For the text-containing cell, return its midpoint in [X, Y] coordinate format. 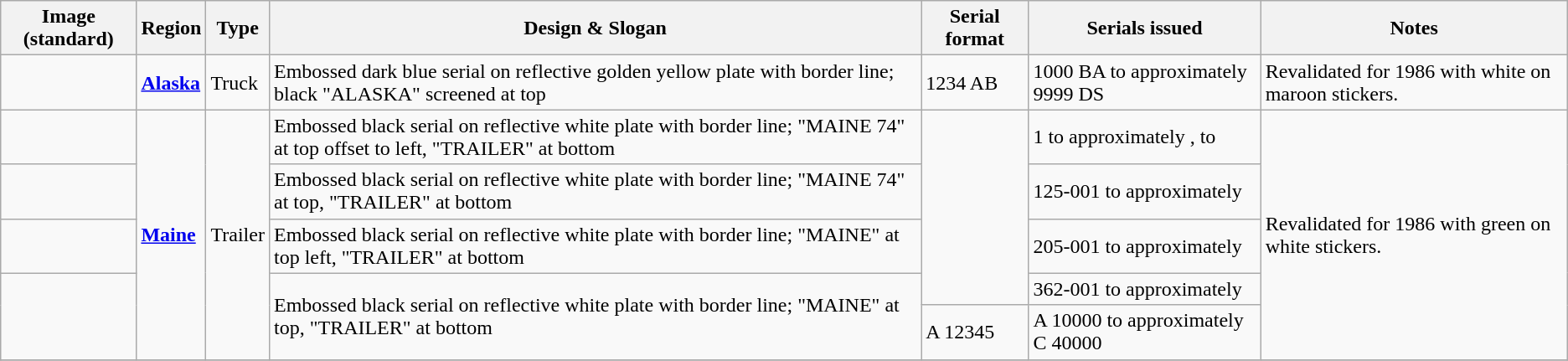
1234 AB [975, 82]
Revalidated for 1986 with green on white stickers. [1414, 235]
Truck [238, 82]
Embossed black serial on reflective white plate with border line; "MAINE" at top, "TRAILER" at bottom [595, 317]
205-001 to approximately [1144, 246]
Trailer [238, 235]
Revalidated for 1986 with white on maroon stickers. [1414, 82]
Embossed black serial on reflective white plate with border line; "MAINE 74" at top, "TRAILER" at bottom [595, 191]
Region [171, 28]
Embossed black serial on reflective white plate with border line; "MAINE" at top left, "TRAILER" at bottom [595, 246]
Image (standard) [69, 28]
Type [238, 28]
Embossed black serial on reflective white plate with border line; "MAINE 74" at top offset to left, "TRAILER" at bottom [595, 137]
1000 BA to approximately 9999 DS [1144, 82]
Serials issued [1144, 28]
A 12345 [975, 332]
125-001 to approximately [1144, 191]
Serial format [975, 28]
Alaska [171, 82]
Maine [171, 235]
Design & Slogan [595, 28]
Notes [1414, 28]
362-001 to approximately [1144, 289]
Embossed dark blue serial on reflective golden yellow plate with border line; black "ALASKA" screened at top [595, 82]
A 10000 to approximately C 40000 [1144, 332]
1 to approximately , to [1144, 137]
